From the cell containing the given text, extract its center point as [x, y] coordinate. 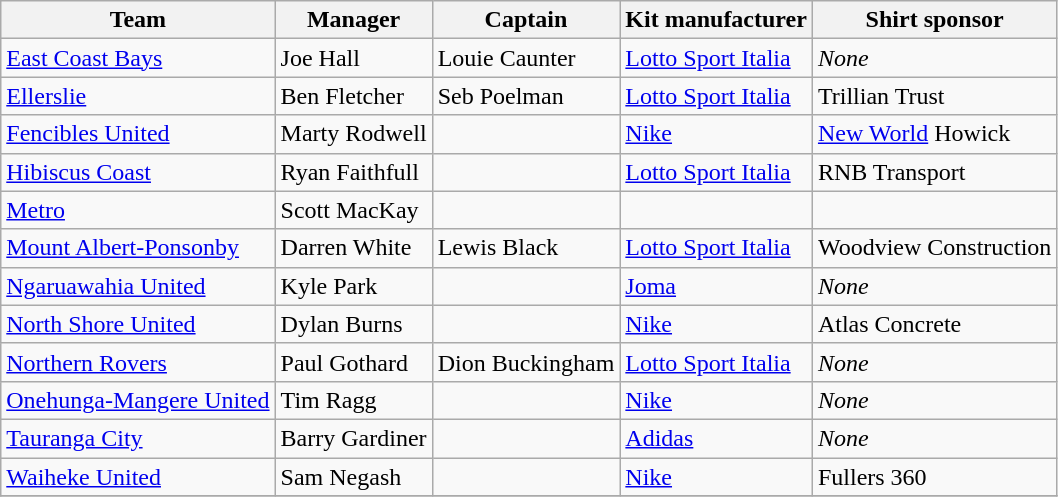
Darren White [354, 248]
Adidas [716, 438]
North Shore United [138, 324]
Kit manufacturer [716, 20]
Tauranga City [138, 438]
Paul Gothard [354, 362]
New World Howick [934, 134]
Onehunga-Mangere United [138, 400]
Fullers 360 [934, 477]
Atlas Concrete [934, 324]
Dylan Burns [354, 324]
Mount Albert-Ponsonby [138, 248]
Trillian Trust [934, 96]
Sam Negash [354, 477]
Team [138, 20]
Manager [354, 20]
Scott MacKay [354, 210]
Ellerslie [138, 96]
Ben Fletcher [354, 96]
Joe Hall [354, 58]
Louie Caunter [526, 58]
Seb Poelman [526, 96]
Shirt sponsor [934, 20]
Kyle Park [354, 286]
Fencibles United [138, 134]
Hibiscus Coast [138, 172]
RNB Transport [934, 172]
Dion Buckingham [526, 362]
Metro [138, 210]
Lewis Black [526, 248]
Waiheke United [138, 477]
Barry Gardiner [354, 438]
Ryan Faithfull [354, 172]
Joma [716, 286]
East Coast Bays [138, 58]
Northern Rovers [138, 362]
Captain [526, 20]
Marty Rodwell [354, 134]
Tim Ragg [354, 400]
Ngaruawahia United [138, 286]
Woodview Construction [934, 248]
